From the cell containing the given text, extract its center point as [X, Y] coordinate. 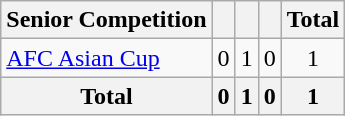
Senior Competition [106, 20]
AFC Asian Cup [106, 58]
